Provide the (X, Y) coordinate of the cell's center where the given text is located.  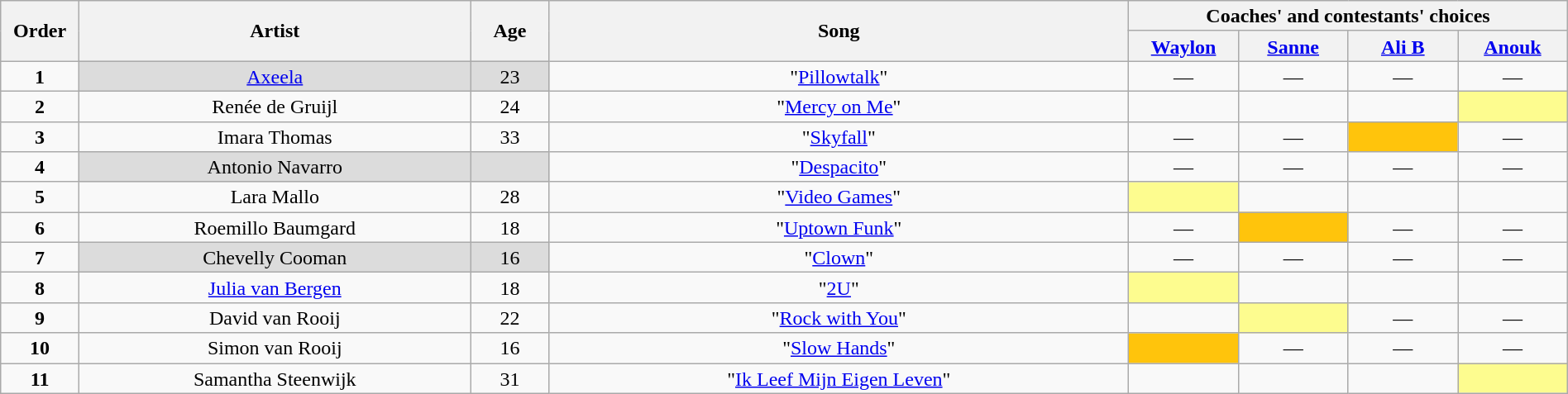
9 (40, 317)
6 (40, 228)
"Mercy on Me" (839, 106)
Imara Thomas (275, 137)
Chevelly Cooman (275, 258)
"Despacito" (839, 167)
24 (509, 106)
Axeela (275, 76)
David van Rooij (275, 317)
8 (40, 287)
Ali B (1403, 46)
"Clown" (839, 258)
"Rock with You" (839, 317)
Song (839, 31)
"Skyfall" (839, 137)
Simon van Rooij (275, 349)
Julia van Bergen (275, 287)
22 (509, 317)
Samantha Steenwijk (275, 378)
Roemillo Baumgard (275, 228)
Coaches' and contestants' choices (1348, 17)
"Uptown Funk" (839, 228)
1 (40, 76)
Order (40, 31)
28 (509, 197)
33 (509, 137)
Renée de Gruijl (275, 106)
"2U" (839, 287)
2 (40, 106)
7 (40, 258)
31 (509, 378)
"Slow Hands" (839, 349)
"Ik Leef Mijn Eigen Leven" (839, 378)
"Pillowtalk" (839, 76)
5 (40, 197)
Waylon (1184, 46)
Sanne (1293, 46)
Age (509, 31)
10 (40, 349)
Lara Mallo (275, 197)
Anouk (1513, 46)
23 (509, 76)
"Video Games" (839, 197)
Antonio Navarro (275, 167)
11 (40, 378)
Artist (275, 31)
4 (40, 167)
3 (40, 137)
